Output the (X, Y) coordinate of the center of the cell containing the given text.  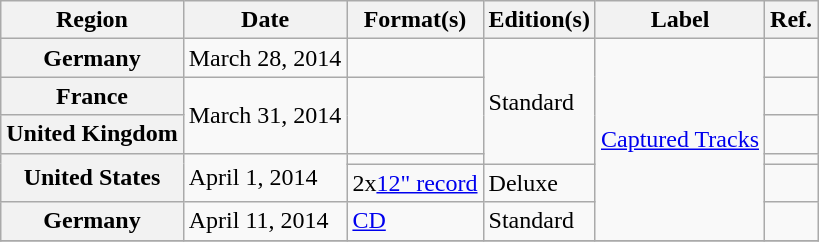
Format(s) (415, 20)
Ref. (792, 20)
March 28, 2014 (265, 58)
Label (680, 20)
Date (265, 20)
CD (415, 221)
Region (92, 20)
Deluxe (539, 183)
United Kingdom (92, 134)
April 1, 2014 (265, 178)
April 11, 2014 (265, 221)
United States (92, 178)
Edition(s) (539, 20)
March 31, 2014 (265, 115)
France (92, 96)
2x12" record (415, 183)
Captured Tracks (680, 140)
